Locate the cell with the specified text and output its (X, Y) center coordinate. 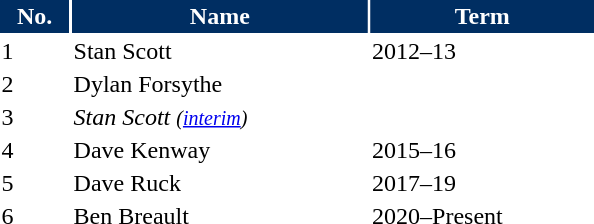
Stan Scott (interim) (220, 117)
2015–16 (482, 150)
Term (482, 16)
Dylan Forsythe (220, 84)
2017–19 (482, 183)
5 (34, 183)
Stan Scott (220, 51)
No. (34, 16)
Dave Ruck (220, 183)
2012–13 (482, 51)
3 (34, 117)
4 (34, 150)
Name (220, 16)
2 (34, 84)
Dave Kenway (220, 150)
1 (34, 51)
